Return the [x, y] coordinate for the center point of the cell that contains the specified text.  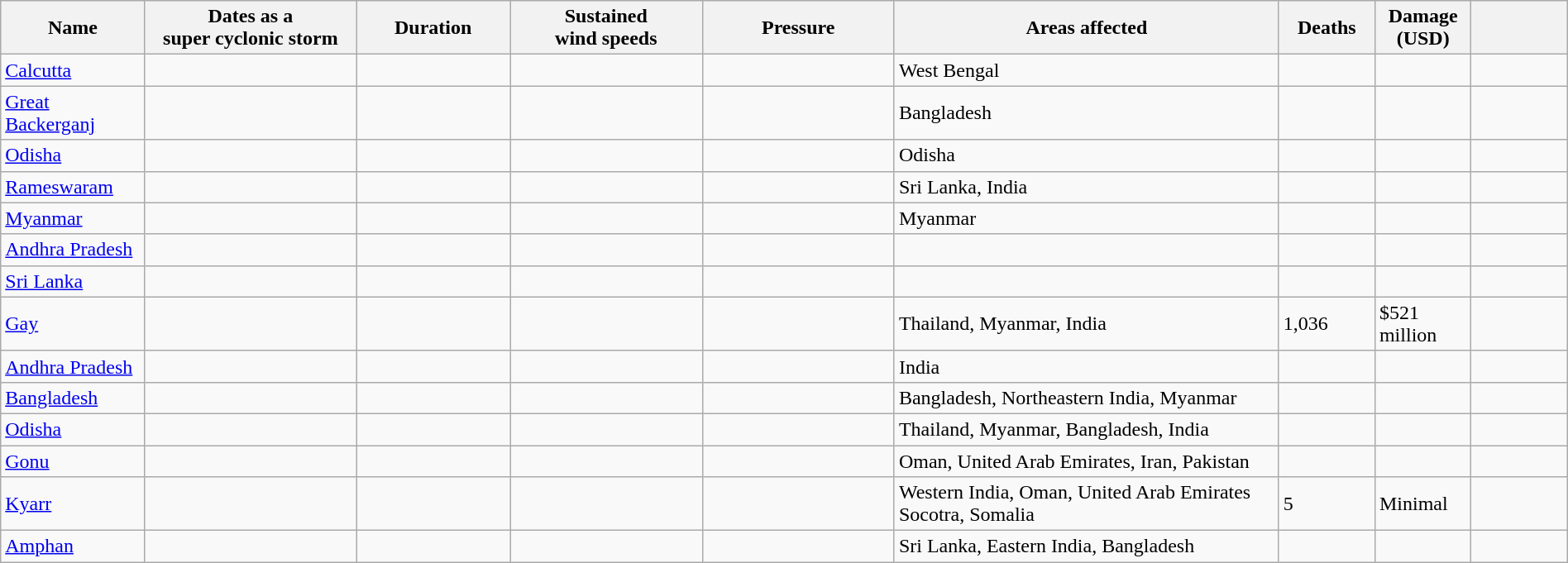
Sri Lanka, Eastern India, Bangladesh [1087, 546]
5 [1327, 504]
Deaths [1327, 28]
$521 million [1422, 324]
Pressure [798, 28]
Areas affected [1087, 28]
India [1087, 366]
Sri Lanka, India [1087, 187]
Name [73, 28]
Minimal [1422, 504]
Calcutta [73, 70]
Western India, Oman, United Arab EmiratesSocotra, Somalia [1087, 504]
Kyarr [73, 504]
Duration [433, 28]
Sri Lanka [73, 281]
Thailand, Myanmar, Bangladesh, India [1087, 429]
Gonu [73, 460]
Rameswaram [73, 187]
Dates as asuper cyclonic storm [251, 28]
Oman, United Arab Emirates, Iran, Pakistan [1087, 460]
West Bengal [1087, 70]
Great Backerganj [73, 112]
Sustainedwind speeds [606, 28]
Damage(USD) [1422, 28]
Thailand, Myanmar, India [1087, 324]
Bangladesh, Northeastern India, Myanmar [1087, 398]
Amphan [73, 546]
1,036 [1327, 324]
Gay [73, 324]
